Determine the [X, Y] coordinate at the center of the cell enclosing the given text.  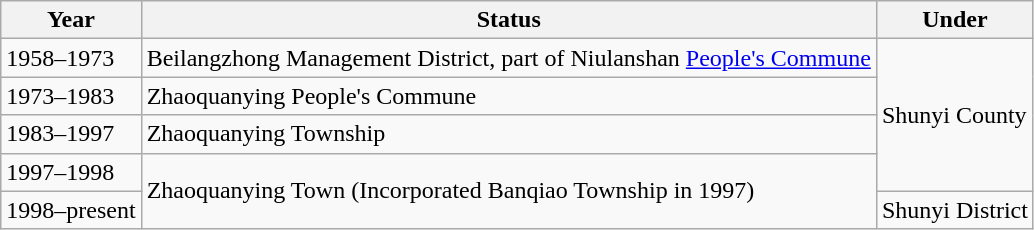
Zhaoquanying Town (Incorporated Banqiao Township in 1997) [508, 191]
Status [508, 20]
Shunyi District [954, 210]
Zhaoquanying People's Commune [508, 96]
Zhaoquanying Township [508, 134]
Under [954, 20]
1997–1998 [71, 172]
Shunyi County [954, 115]
1998–present [71, 210]
1973–1983 [71, 96]
1983–1997 [71, 134]
Year [71, 20]
Beilangzhong Management District, part of Niulanshan People's Commune [508, 58]
1958–1973 [71, 58]
